Locate the cell with the specified text and output its [X, Y] center coordinate. 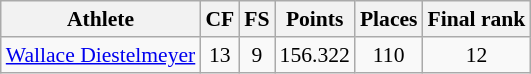
Final rank [477, 19]
Athlete [101, 19]
FS [256, 19]
Places [389, 19]
13 [220, 55]
156.322 [315, 55]
12 [477, 55]
9 [256, 55]
Wallace Diestelmeyer [101, 55]
110 [389, 55]
CF [220, 19]
Points [315, 19]
